Scan for the cell matching the given text and deliver its (X, Y) coordinate at center. 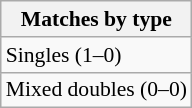
Matches by type (96, 19)
Singles (1–0) (96, 55)
Mixed doubles (0–0) (96, 90)
